Detect which cell encompasses the target text, then output its (x, y) center coordinate. 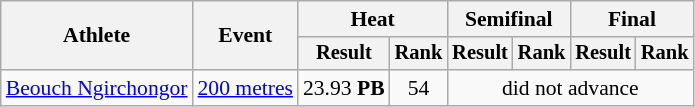
Event (246, 36)
23.93 PB (344, 88)
did not advance (570, 88)
Athlete (97, 36)
Beouch Ngirchongor (97, 88)
Semifinal (508, 19)
Heat (372, 19)
Final (632, 19)
54 (419, 88)
200 metres (246, 88)
